Return the (x, y) coordinate for the center point of the cell that contains the specified text.  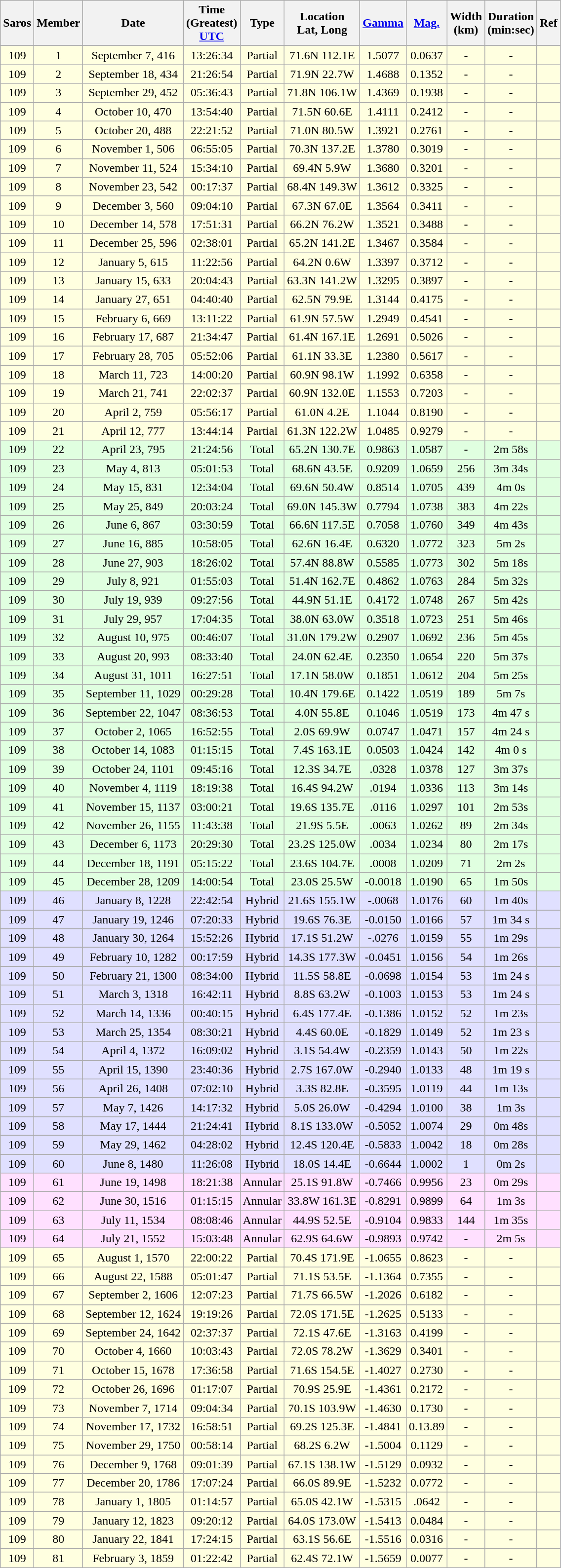
05:56:17 (211, 412)
0.1730 (427, 1408)
-0.7466 (383, 1183)
-.0276 (383, 938)
51 (58, 994)
1.2380 (383, 356)
16:42:11 (211, 994)
00:29:28 (211, 694)
67.1S 138.1W (322, 1464)
2m 53s (511, 806)
33.8W 161.3E (322, 1201)
4m 43s (511, 525)
1.3680 (383, 168)
November 11, 524 (133, 168)
1.0692 (427, 638)
16.4S 94.2W (322, 788)
1.0612 (427, 675)
1m 19 s (511, 1070)
20 (58, 412)
0.1046 (383, 713)
October 26, 1696 (133, 1389)
August 31, 1011 (133, 675)
21.6S 155.1W (322, 901)
64.2N 0.6W (322, 262)
1.0587 (427, 450)
0.0747 (383, 731)
1.0723 (427, 619)
64.0S 173.0W (322, 1521)
21.9S 5.5E (322, 825)
1m 40s (511, 901)
09:45:16 (211, 769)
08:33:40 (211, 656)
Saros (17, 23)
2m 34s (511, 825)
0.6320 (383, 543)
April 4, 1372 (133, 1051)
2m 2s (511, 863)
0.0503 (383, 750)
March 14, 1336 (133, 1013)
3 (58, 93)
22:21:52 (211, 130)
11:22:56 (211, 262)
February 17, 687 (133, 337)
March 25, 1354 (133, 1032)
September 2, 1606 (133, 1295)
8.1S 133.0W (322, 1126)
0.3518 (383, 619)
November 7, 1714 (133, 1408)
34 (58, 675)
1.0705 (427, 487)
1.0262 (427, 825)
66 (58, 1276)
0.3325 (427, 187)
12:07:23 (211, 1295)
-1.5413 (383, 1521)
January 27, 651 (133, 300)
-1.5232 (383, 1483)
0m 48s (511, 1126)
December 9, 1768 (133, 1464)
0.6182 (427, 1295)
0m 29s (511, 1183)
08:30:21 (211, 1032)
68.2S 6.2W (322, 1445)
March 21, 741 (133, 393)
20:29:30 (211, 844)
0.0772 (427, 1483)
38.0N 63.0W (322, 619)
-1.0655 (383, 1258)
-0.0150 (383, 919)
1.0159 (427, 938)
0.7794 (383, 506)
1m 23s (511, 1013)
0m 28s (511, 1145)
December 6, 1173 (133, 844)
.0642 (427, 1502)
April 12, 777 (133, 431)
79 (58, 1521)
June 8, 1480 (133, 1163)
4 (58, 112)
18:19:38 (211, 788)
Width(km) (466, 23)
75 (58, 1445)
42 (58, 825)
0.3019 (427, 149)
1.0100 (427, 1107)
2m 17s (511, 844)
November 15, 1137 (133, 806)
0.4862 (383, 581)
5m 25s (511, 675)
51.4N 162.7E (322, 581)
1.0760 (427, 525)
0.1352 (427, 74)
January 8, 1228 (133, 901)
1.3612 (383, 187)
1.1553 (383, 393)
October 24, 1101 (133, 769)
71.9N 22.7W (322, 74)
4m 24 s (511, 731)
236 (466, 638)
157 (466, 731)
45 (58, 882)
72 (58, 1389)
-1.5516 (383, 1539)
February 21, 1300 (133, 976)
0.0484 (427, 1521)
08:36:53 (211, 713)
3.1S 54.4W (322, 1051)
0.1938 (427, 93)
17.1S 51.2W (322, 938)
31 (58, 619)
1.0424 (427, 750)
71.5N 60.6E (322, 112)
0.0932 (427, 1464)
07:02:10 (211, 1088)
October 10, 470 (133, 112)
06:55:05 (211, 149)
1.0773 (427, 562)
November 1, 506 (133, 149)
1m 23 s (511, 1032)
1.3467 (383, 243)
17:04:35 (211, 619)
27 (58, 543)
January 12, 1823 (133, 1521)
1.0748 (427, 600)
0.3897 (427, 281)
0.0637 (427, 55)
0.3201 (427, 168)
April 26, 1408 (133, 1088)
Type (262, 23)
142 (466, 750)
1.0763 (427, 581)
1.0234 (427, 844)
05:01:47 (211, 1276)
September 11, 1029 (133, 694)
1.0133 (427, 1070)
6 (58, 149)
August 22, 1588 (133, 1276)
65.0S 42.1W (322, 1502)
16:52:55 (211, 731)
1.0659 (427, 468)
4.4S 60.0E (322, 1032)
1.5077 (383, 55)
15 (58, 318)
70.4S 171.9E (322, 1258)
2m 5s (511, 1239)
17.1N 58.0W (322, 675)
40 (58, 788)
.0194 (383, 788)
26 (58, 525)
Gamma (383, 23)
October 4, 1660 (133, 1351)
23.6S 104.7E (322, 863)
5.0S 26.0W (322, 1107)
-0.4294 (383, 1107)
62.5N 79.9E (322, 300)
0.0316 (427, 1539)
Ref (548, 23)
302 (466, 562)
25.1S 91.8W (322, 1183)
1.3295 (383, 281)
71.0N 80.5W (322, 130)
5m 7s (511, 694)
19.6S 135.7E (322, 806)
189 (466, 694)
00:40:15 (211, 1013)
23.0S 25.5W (322, 882)
1m 29s (511, 938)
63 (58, 1220)
1m 13s (511, 1088)
-1.5004 (383, 1445)
0.5133 (427, 1314)
17:24:15 (211, 1539)
0.7355 (427, 1276)
-0.8291 (383, 1201)
1m 35s (511, 1220)
0.9956 (427, 1183)
21:34:47 (211, 337)
23:40:36 (211, 1070)
1m 50s (511, 882)
69.4N 5.9W (322, 168)
43 (58, 844)
63.3N 141.2W (322, 281)
439 (466, 487)
0m 2s (511, 1163)
July 29, 957 (133, 619)
61.0N 4.2E (322, 412)
September 22, 1047 (133, 713)
12 (58, 262)
May 25, 849 (133, 506)
1.4111 (383, 112)
10.4N 179.6E (322, 694)
-0.3595 (383, 1088)
4.0N 55.8E (322, 713)
15:03:48 (211, 1239)
14:00:54 (211, 882)
.0008 (383, 863)
December 3, 560 (133, 205)
January 5, 615 (133, 262)
69.2S 125.3E (322, 1426)
21 (58, 431)
0.8623 (427, 1258)
15:34:10 (211, 168)
January 19, 1246 (133, 919)
0.9833 (427, 1220)
04:40:40 (211, 300)
-1.3163 (383, 1333)
September 18, 434 (133, 74)
0.9899 (427, 1201)
5m 42s (511, 600)
0.3584 (427, 243)
4m 0s (511, 487)
October 2, 1065 (133, 731)
January 22, 1841 (133, 1539)
08:08:46 (211, 1220)
16:58:51 (211, 1426)
16:09:02 (211, 1051)
13 (58, 281)
17:07:24 (211, 1483)
11 (58, 243)
00:17:59 (211, 957)
1.0042 (427, 1145)
144 (466, 1220)
March 3, 1318 (133, 994)
68.6N 43.5E (322, 468)
2 (58, 74)
1.3144 (383, 300)
10:58:05 (211, 543)
1.0654 (427, 656)
204 (466, 675)
1m 22s (511, 1051)
12.3S 34.7E (322, 769)
03:30:59 (211, 525)
0.3411 (427, 205)
20:03:24 (211, 506)
-0.2940 (383, 1070)
21:24:41 (211, 1126)
14:00:20 (211, 375)
61.4N 167.1E (322, 337)
1.3397 (383, 262)
1.0176 (427, 901)
07:20:33 (211, 919)
28 (58, 562)
01:22:42 (211, 1558)
September 24, 1642 (133, 1333)
5 (58, 130)
April 2, 759 (133, 412)
September 29, 452 (133, 93)
5m 32s (511, 581)
0.4199 (427, 1333)
17:36:58 (211, 1370)
08:34:00 (211, 976)
-1.2026 (383, 1295)
46 (58, 901)
0.8514 (383, 487)
1.0153 (427, 994)
-0.1003 (383, 994)
73 (58, 1408)
22:42:54 (211, 901)
22:00:22 (211, 1258)
0.4541 (427, 318)
-1.4630 (383, 1408)
67.3N 67.0E (322, 205)
1.0190 (427, 882)
62.9S 64.6W (322, 1239)
00:46:07 (211, 638)
1.3521 (383, 224)
Member (58, 23)
09:01:39 (211, 1464)
61.1N 33.3E (322, 356)
33 (58, 656)
September 7, 416 (133, 55)
July 19, 939 (133, 600)
0.9863 (383, 450)
5m 46s (511, 619)
June 19, 1498 (133, 1183)
0.2730 (427, 1370)
71.8N 106.1W (322, 93)
May 29, 1462 (133, 1145)
101 (466, 806)
66.0S 89.9E (322, 1483)
2m 58s (511, 450)
19.6S 76.3E (322, 919)
23.2S 125.0W (322, 844)
71.6S 154.5E (322, 1370)
12:34:04 (211, 487)
05:36:43 (211, 93)
5m 37s (511, 656)
1.0149 (427, 1032)
-1.4027 (383, 1370)
61.3N 122.2W (322, 431)
3m 37s (511, 769)
20:04:43 (211, 281)
January 1, 1805 (133, 1502)
-1.3629 (383, 1351)
December 18, 1191 (133, 863)
7 (58, 168)
-1.1364 (383, 1276)
November 29, 1750 (133, 1445)
1.0336 (427, 788)
24 (58, 487)
December 28, 1209 (133, 882)
August 10, 975 (133, 638)
-0.9893 (383, 1239)
0.1422 (383, 694)
2.7S 167.0W (322, 1070)
66.2N 76.2W (322, 224)
62.4S 72.1W (322, 1558)
251 (466, 619)
13:26:34 (211, 55)
1.0378 (427, 769)
16:27:51 (211, 675)
1.1044 (383, 412)
13:44:14 (211, 431)
0.9279 (427, 431)
19 (58, 393)
December 25, 596 (133, 243)
66.6N 117.5E (322, 525)
May 7, 1426 (133, 1107)
August 20, 993 (133, 656)
1.4369 (383, 93)
02:38:01 (211, 243)
-1.2625 (383, 1314)
November 4, 1119 (133, 788)
383 (466, 506)
4m 22s (511, 506)
1.3564 (383, 205)
0.9742 (427, 1239)
1.0738 (427, 506)
81 (58, 1558)
-.0068 (383, 901)
21:24:56 (211, 450)
November 23, 542 (133, 187)
59 (58, 1145)
69.6N 50.4W (322, 487)
-0.9104 (383, 1220)
70.3N 137.2E (322, 149)
25 (58, 506)
05:15:22 (211, 863)
Time(Greatest)UTC (211, 23)
256 (466, 468)
0.2761 (427, 130)
0.1851 (383, 675)
1.2691 (383, 337)
5m 2s (511, 543)
65.2N 130.7E (322, 450)
.0034 (383, 844)
05:01:53 (211, 468)
4m 47 s (511, 713)
5m 45s (511, 638)
16 (58, 337)
9 (58, 205)
68.4N 149.3W (322, 187)
44.9S 52.5E (322, 1220)
May 17, 1444 (133, 1126)
70.9S 25.9E (322, 1389)
35 (58, 694)
1.0166 (427, 919)
21:26:54 (211, 74)
0.4175 (427, 300)
32 (58, 638)
09:27:56 (211, 600)
-0.6644 (383, 1163)
0.6358 (427, 375)
Date (133, 23)
05:52:06 (211, 356)
1.3780 (383, 149)
65.2N 141.2E (322, 243)
31.0N 179.2W (322, 638)
78 (58, 1502)
1.0119 (427, 1088)
-0.1829 (383, 1032)
18:21:38 (211, 1183)
Mag. (427, 23)
18:26:02 (211, 562)
37 (58, 731)
11:26:08 (211, 1163)
18.0S 14.4E (322, 1163)
-0.0698 (383, 976)
39 (58, 769)
1.0143 (427, 1051)
0.5585 (383, 562)
89 (466, 825)
-0.2359 (383, 1051)
4m 0 s (511, 750)
LocationLat, Long (322, 23)
1m 26s (511, 957)
October 14, 1083 (133, 750)
February 3, 1859 (133, 1558)
0.0077 (427, 1558)
-0.0018 (383, 882)
-1.5659 (383, 1558)
00:58:14 (211, 1445)
01:55:03 (211, 581)
3m 34s (511, 468)
June 6, 867 (133, 525)
1m 34 s (511, 919)
323 (466, 543)
76 (58, 1464)
0.8190 (427, 412)
1.0485 (383, 431)
0.3401 (427, 1351)
-0.0451 (383, 957)
00:17:37 (211, 187)
77 (58, 1483)
72.0S 171.5E (322, 1314)
49 (58, 957)
1.0772 (427, 543)
June 27, 903 (133, 562)
68 (58, 1314)
February 6, 669 (133, 318)
30 (58, 600)
December 20, 1786 (133, 1483)
61 (58, 1183)
1.0156 (427, 957)
1.0002 (427, 1163)
1.0074 (427, 1126)
14.3S 177.3W (322, 957)
04:28:02 (211, 1145)
1.3921 (383, 130)
44.9N 51.1E (322, 600)
71.7S 66.5W (322, 1295)
13:54:40 (211, 112)
11:43:38 (211, 825)
09:04:10 (211, 205)
22:02:37 (211, 393)
0.2907 (383, 638)
-1.4361 (383, 1389)
60.9N 98.1W (322, 375)
19:19:26 (211, 1314)
71.6N 112.1E (322, 55)
5m 18s (511, 562)
7.4S 163.1E (322, 750)
May 4, 813 (133, 468)
0.3488 (427, 224)
113 (466, 788)
0.7058 (383, 525)
-1.5315 (383, 1502)
70 (58, 1351)
-1.4841 (383, 1426)
70.1S 103.9W (322, 1408)
47 (58, 919)
72.0S 78.2W (322, 1351)
-0.5833 (383, 1145)
August 1, 1570 (133, 1258)
0.5617 (427, 356)
173 (466, 713)
8.8S 63.2W (322, 994)
June 16, 885 (133, 543)
71.1S 53.5E (322, 1276)
56 (58, 1088)
-0.1386 (383, 1013)
1.1992 (383, 375)
October 20, 488 (133, 130)
.0116 (383, 806)
July 8, 921 (133, 581)
74 (58, 1426)
267 (466, 600)
10:03:43 (211, 1351)
0.2172 (427, 1389)
24.0N 62.4E (322, 656)
11.5S 58.8E (322, 976)
June 30, 1516 (133, 1201)
6.4S 177.4E (322, 1013)
-1.5129 (383, 1464)
1.0152 (427, 1013)
0.2350 (383, 656)
57.4N 88.8W (322, 562)
November 26, 1155 (133, 825)
November 17, 1732 (133, 1426)
July 11, 1534 (133, 1220)
58 (58, 1126)
1.4688 (383, 74)
January 15, 633 (133, 281)
14:17:32 (211, 1107)
03:00:21 (211, 806)
January 30, 1264 (133, 938)
1.0471 (427, 731)
.0328 (383, 769)
.0063 (383, 825)
0.5026 (427, 337)
17 (58, 356)
61.9N 57.5W (322, 318)
0.3712 (427, 262)
-0.5052 (383, 1126)
July 21, 1552 (133, 1239)
February 10, 1282 (133, 957)
0.7203 (427, 393)
0.2412 (427, 112)
62 (58, 1201)
284 (466, 581)
10 (58, 224)
1.0154 (427, 976)
8 (58, 187)
62.6N 16.4E (322, 543)
15:52:26 (211, 938)
1.2949 (383, 318)
1.0209 (427, 863)
220 (466, 656)
67 (58, 1295)
60.9N 132.0E (322, 393)
69.0N 145.3W (322, 506)
01:14:57 (211, 1502)
3m 14s (511, 788)
09:20:12 (211, 1521)
01:17:07 (211, 1389)
3.3S 82.8E (322, 1088)
17:51:31 (211, 224)
April 15, 1390 (133, 1070)
Duration(min:sec) (511, 23)
14 (58, 300)
December 14, 578 (133, 224)
May 15, 831 (133, 487)
February 28, 705 (133, 356)
72.1S 47.6E (322, 1333)
127 (466, 769)
69 (58, 1333)
09:04:34 (211, 1408)
349 (466, 525)
2.0S 69.9W (322, 731)
0.13.89 (427, 1426)
12.4S 120.4E (322, 1145)
22 (58, 450)
April 23, 795 (133, 450)
41 (58, 806)
October 15, 1678 (133, 1370)
13:11:22 (211, 318)
0.4172 (383, 600)
March 11, 723 (133, 375)
1.0297 (427, 806)
0.1129 (427, 1445)
0.9209 (383, 468)
36 (58, 713)
September 12, 1624 (133, 1314)
02:37:37 (211, 1333)
63.1S 56.6E (322, 1539)
